Determine the (x, y) coordinate at the center of the cell enclosing the given text.  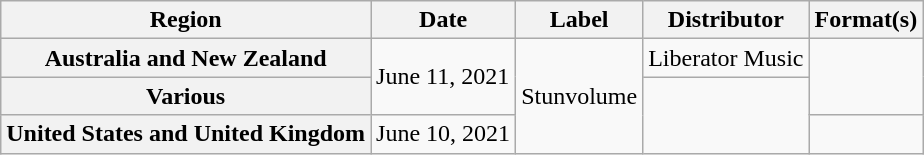
Liberator Music (726, 58)
Region (186, 20)
Various (186, 96)
June 11, 2021 (444, 77)
Format(s) (866, 20)
United States and United Kingdom (186, 134)
Stunvolume (580, 96)
June 10, 2021 (444, 134)
Distributor (726, 20)
Australia and New Zealand (186, 58)
Date (444, 20)
Label (580, 20)
